Capture the cell that displays the provided text and extract its (x, y) central coordinate. 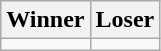
Winner (46, 20)
Loser (125, 20)
